Provide the (x, y) coordinate of the cell's center where the given text is located.  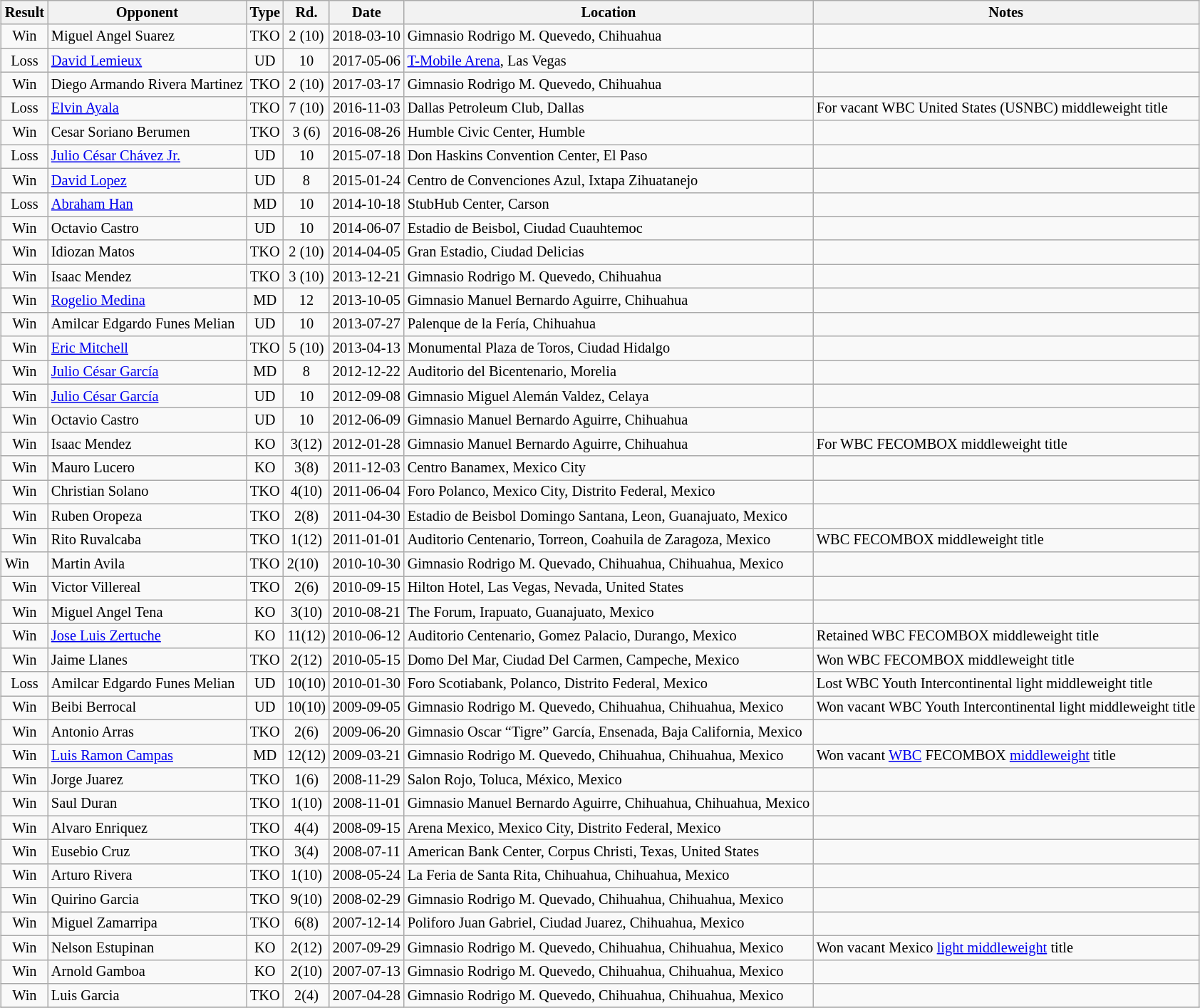
1(12) (306, 540)
2010-10-30 (366, 564)
2012-09-08 (366, 396)
2(8) (306, 516)
Centro de Convenciones Azul, Ixtapa Zihuatanejo (609, 180)
Quirino Garcia (147, 900)
2(4) (306, 996)
2011-04-30 (366, 516)
Won WBC FECOMBOX middleweight title (1006, 660)
Retained WBC FECOMBOX middleweight title (1006, 636)
2008-02-29 (366, 900)
Centro Banamex, Mexico City (609, 468)
Opponent (147, 13)
2008-11-01 (366, 804)
2015-07-18 (366, 157)
2010-09-15 (366, 588)
Estadio de Beisbol, Ciudad Cuauhtemoc (609, 229)
3(4) (306, 852)
WBC FECOMBOX middleweight title (1006, 540)
2012-12-22 (366, 373)
Idiozan Matos (147, 252)
2011-06-04 (366, 492)
2013-04-13 (366, 348)
Location (609, 13)
Arena Mexico, Mexico City, Distrito Federal, Mexico (609, 828)
12(12) (306, 756)
2013-12-21 (366, 276)
2014-04-05 (366, 252)
Gimnasio Miguel Alemán Valdez, Celaya (609, 396)
Gran Estadio, Ciudad Delicias (609, 252)
Don Haskins Convention Center, El Paso (609, 157)
2008-05-24 (366, 875)
2008-07-11 (366, 852)
For vacant WBC United States (USNBC) middleweight title (1006, 108)
Miguel Angel Suarez (147, 36)
2007-07-13 (366, 972)
Victor Villereal (147, 588)
Miguel Angel Tena (147, 612)
2016-11-03 (366, 108)
3 (6) (306, 133)
For WBC FECOMBOX middleweight title (1006, 445)
The Forum, Irapuato, Guanajuato, Mexico (609, 612)
2013-07-27 (366, 324)
2013-10-05 (366, 301)
2017-03-17 (366, 85)
4(4) (306, 828)
T-Mobile Arena, Las Vegas (609, 61)
2010-05-15 (366, 660)
David Lopez (147, 180)
Jose Luis Zertuche (147, 636)
Elvin Ayala (147, 108)
Auditorio Centenario, Gomez Palacio, Durango, Mexico (609, 636)
3(10) (306, 612)
Estadio de Beisbol Domingo Santana, Leon, Guanajuato, Mexico (609, 516)
Result (24, 13)
4(10) (306, 492)
1(6) (306, 780)
StubHub Center, Carson (609, 204)
Christian Solano (147, 492)
American Bank Center, Corpus Christi, Texas, United States (609, 852)
Abraham Han (147, 204)
3(8) (306, 468)
Notes (1006, 13)
Lost WBC Youth Intercontinental light middleweight title (1006, 684)
2012-01-28 (366, 445)
Rd. (306, 13)
2016-08-26 (366, 133)
2007-04-28 (366, 996)
2010-08-21 (366, 612)
Foro Polanco, Mexico City, Distrito Federal, Mexico (609, 492)
7 (10) (306, 108)
David Lemieux (147, 61)
Foro Scotiabank, Polanco, Distrito Federal, Mexico (609, 684)
Humble Civic Center, Humble (609, 133)
Luis Garcia (147, 996)
6(8) (306, 924)
2011-12-03 (366, 468)
2011-01-01 (366, 540)
Won vacant WBC FECOMBOX middleweight title (1006, 756)
2010-06-12 (366, 636)
2007-09-29 (366, 947)
La Feria de Santa Rita, Chihuahua, Chihuahua, Mexico (609, 875)
Monumental Plaza de Toros, Ciudad Hidalgo (609, 348)
Salon Rojo, Toluca, México, Mexico (609, 780)
Alvaro Enriquez (147, 828)
Mauro Lucero (147, 468)
2009-06-20 (366, 732)
Hilton Hotel, Las Vegas, Nevada, United States (609, 588)
Eusebio Cruz (147, 852)
2008-11-29 (366, 780)
Diego Armando Rivera Martinez (147, 85)
Palenque de la Fería, Chihuahua (609, 324)
Dallas Petroleum Club, Dallas (609, 108)
Eric Mitchell (147, 348)
2007-12-14 (366, 924)
2018-03-10 (366, 36)
Gimnasio Manuel Bernardo Aguirre, Chihuahua, Chihuahua, Mexico (609, 804)
Cesar Soriano Berumen (147, 133)
Rogelio Medina (147, 301)
2010-01-30 (366, 684)
Won vacant Mexico light middleweight title (1006, 947)
Miguel Zamarripa (147, 924)
Domo Del Mar, Ciudad Del Carmen, Campeche, Mexico (609, 660)
Ruben Oropeza (147, 516)
2012-06-09 (366, 420)
2017-05-06 (366, 61)
Martin Avila (147, 564)
Won vacant WBC Youth Intercontinental light middleweight title (1006, 708)
2009-03-21 (366, 756)
3 (10) (306, 276)
Poliforo Juan Gabriel, Ciudad Juarez, Chihuahua, Mexico (609, 924)
2009-09-05 (366, 708)
Nelson Estupinan (147, 947)
Luis Ramon Campas (147, 756)
11(12) (306, 636)
2008-09-15 (366, 828)
Julio César Chávez Jr. (147, 157)
2015-01-24 (366, 180)
Type (265, 13)
Saul Duran (147, 804)
Antonio Arras (147, 732)
9(10) (306, 900)
Beibi Berrocal (147, 708)
Arnold Gamboa (147, 972)
2014-06-07 (366, 229)
Jaime Llanes (147, 660)
2014-10-18 (366, 204)
Jorge Juarez (147, 780)
Auditorio Centenario, Torreon, Coahuila de Zaragoza, Mexico (609, 540)
Arturo Rivera (147, 875)
5 (10) (306, 348)
Auditorio del Bicentenario, Morelia (609, 373)
12 (306, 301)
Date (366, 13)
3(12) (306, 445)
Rito Ruvalcaba (147, 540)
Gimnasio Oscar “Tigre” García, Ensenada, Baja California, Mexico (609, 732)
